Locate the cell with the specified text and output its (x, y) center coordinate. 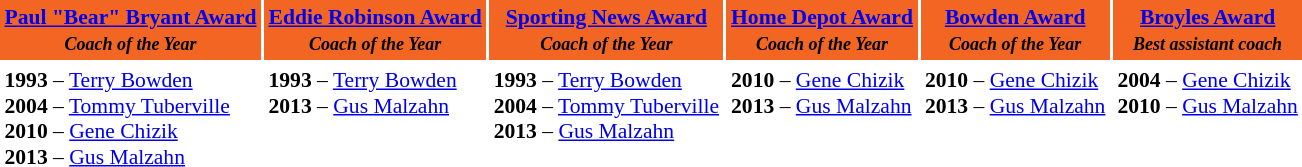
Eddie Robinson AwardCoach of the Year (375, 30)
Home Depot AwardCoach of the Year (822, 30)
Broyles AwardBest assistant coach (1208, 30)
Bowden AwardCoach of the Year (1014, 30)
Sporting News AwardCoach of the Year (606, 30)
Paul "Bear" Bryant AwardCoach of the Year (130, 30)
